Locate the cell with the specified text and output its (x, y) center coordinate. 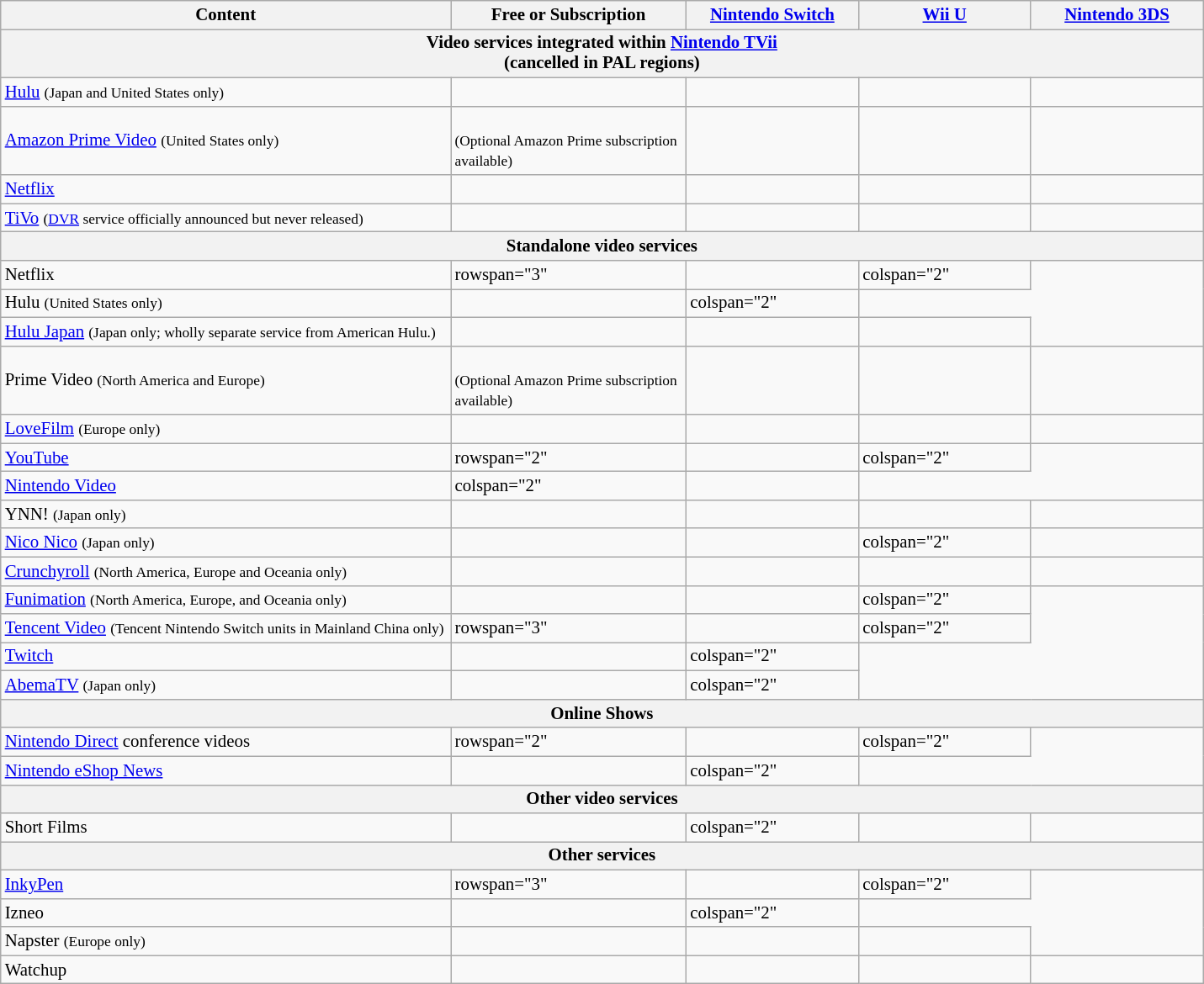
Izneo (225, 913)
Wii U (944, 15)
Twitch (225, 657)
Online Shows (602, 713)
Nico Nico (Japan only) (225, 542)
AbemaTV (Japan only) (225, 685)
Crunchyroll (North America, Europe and Oceania only) (225, 571)
Hulu (Japan and United States only) (225, 92)
InkyPen (225, 884)
Standalone video services (602, 246)
YNN! (Japan only) (225, 514)
Nintendo Switch (772, 15)
Watchup (225, 970)
Nintendo Direct conference videos (225, 742)
TiVo (DVR service officially announced but never released) (225, 218)
Prime Video (North America and Europe) (225, 380)
YouTube (225, 458)
Hulu (United States only) (225, 303)
Nintendo Video (225, 486)
LoveFilm (Europe only) (225, 429)
Free or Subscription (569, 15)
Nintendo eShop News (225, 770)
Short Films (225, 828)
Funimation (North America, Europe, and Oceania only) (225, 600)
Content (225, 15)
Napster (Europe only) (225, 941)
Amazon Prime Video (United States only) (225, 140)
Other services (602, 856)
Tencent Video (Tencent Nintendo Switch units in Mainland China only) (225, 628)
Hulu Japan (Japan only; wholly separate service from American Hulu.) (225, 331)
Video services integrated within Nintendo TVii(cancelled in PAL regions) (602, 53)
Nintendo 3DS (1117, 15)
Other video services (602, 799)
